Scan for the cell matching the given text and deliver its (x, y) coordinate at center. 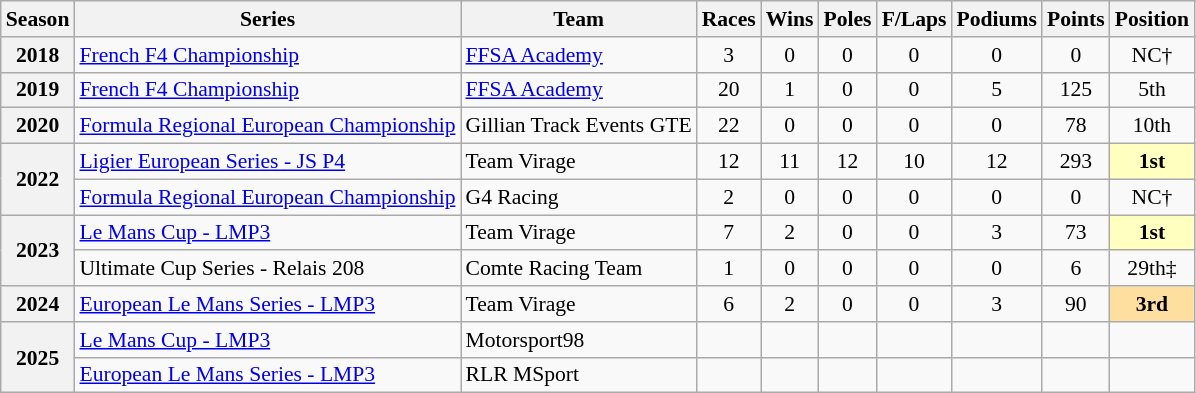
29th‡ (1152, 269)
90 (1076, 304)
2024 (38, 304)
RLR MSport (578, 375)
20 (729, 90)
2019 (38, 90)
Podiums (996, 19)
73 (1076, 233)
2022 (38, 180)
2023 (38, 250)
Team (578, 19)
Wins (790, 19)
Gillian Track Events GTE (578, 126)
3rd (1152, 304)
Points (1076, 19)
Motorsport98 (578, 340)
22 (729, 126)
F/Laps (914, 19)
2025 (38, 358)
G4 Racing (578, 197)
5 (996, 90)
11 (790, 162)
Poles (847, 19)
Ultimate Cup Series - Relais 208 (267, 269)
Comte Racing Team (578, 269)
78 (1076, 126)
Series (267, 19)
10th (1152, 126)
Position (1152, 19)
293 (1076, 162)
Ligier European Series - JS P4 (267, 162)
Season (38, 19)
5th (1152, 90)
10 (914, 162)
7 (729, 233)
125 (1076, 90)
2020 (38, 126)
Races (729, 19)
2018 (38, 55)
